Extract the (X, Y) coordinate from the center of the cell holding the provided text.  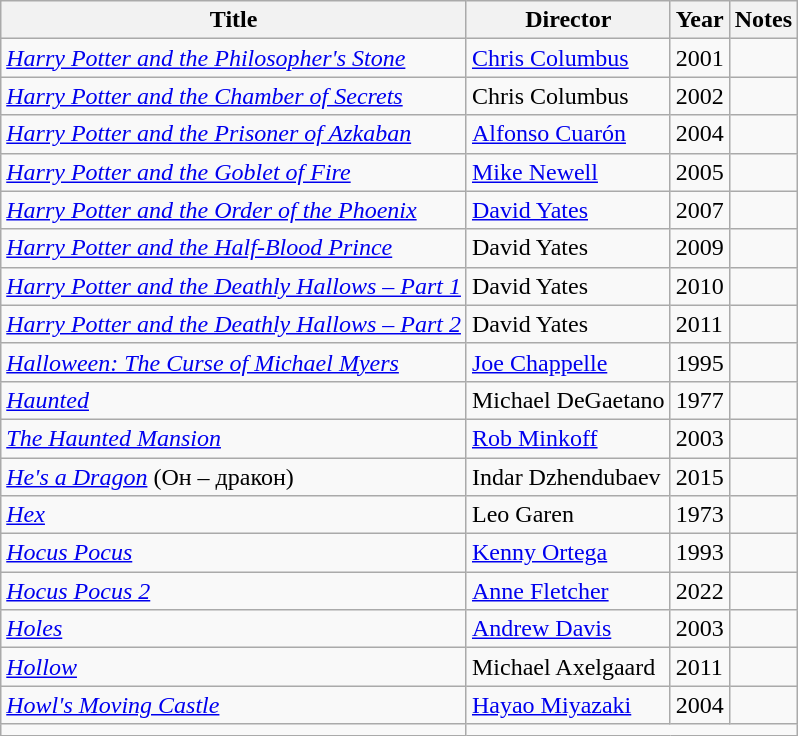
Harry Potter and the Goblet of Fire (234, 172)
Harry Potter and the Prisoner of Azkaban (234, 134)
Michael DeGaetano (568, 400)
Hocus Pocus 2 (234, 591)
Michael Axelgaard (568, 667)
Notes (763, 20)
Year (700, 20)
The Haunted Mansion (234, 438)
Haunted (234, 400)
Hex (234, 515)
1973 (700, 515)
Rob Minkoff (568, 438)
1977 (700, 400)
Howl's Moving Castle (234, 705)
He's a Dragon (Он – дракон) (234, 477)
Harry Potter and the Deathly Hallows – Part 2 (234, 324)
Halloween: The Curse of Michael Myers (234, 362)
Alfonso Cuarón (568, 134)
2010 (700, 286)
2005 (700, 172)
Holes (234, 629)
Title (234, 20)
2002 (700, 96)
Hocus Pocus (234, 553)
Kenny Ortega (568, 553)
Leo Garen (568, 515)
2007 (700, 210)
Joe Chappelle (568, 362)
Hollow (234, 667)
Mike Newell (568, 172)
Andrew Davis (568, 629)
Harry Potter and the Half-Blood Prince (234, 248)
2001 (700, 58)
Hayao Miyazaki (568, 705)
1995 (700, 362)
Harry Potter and the Chamber of Secrets (234, 96)
Director (568, 20)
2015 (700, 477)
Harry Potter and the Deathly Hallows – Part 1 (234, 286)
Harry Potter and the Order of the Phoenix (234, 210)
1993 (700, 553)
2022 (700, 591)
Harry Potter and the Philosopher's Stone (234, 58)
2009 (700, 248)
Anne Fletcher (568, 591)
Indar Dzhendubaev (568, 477)
